Locate the cell with the specified text and output its (X, Y) center coordinate. 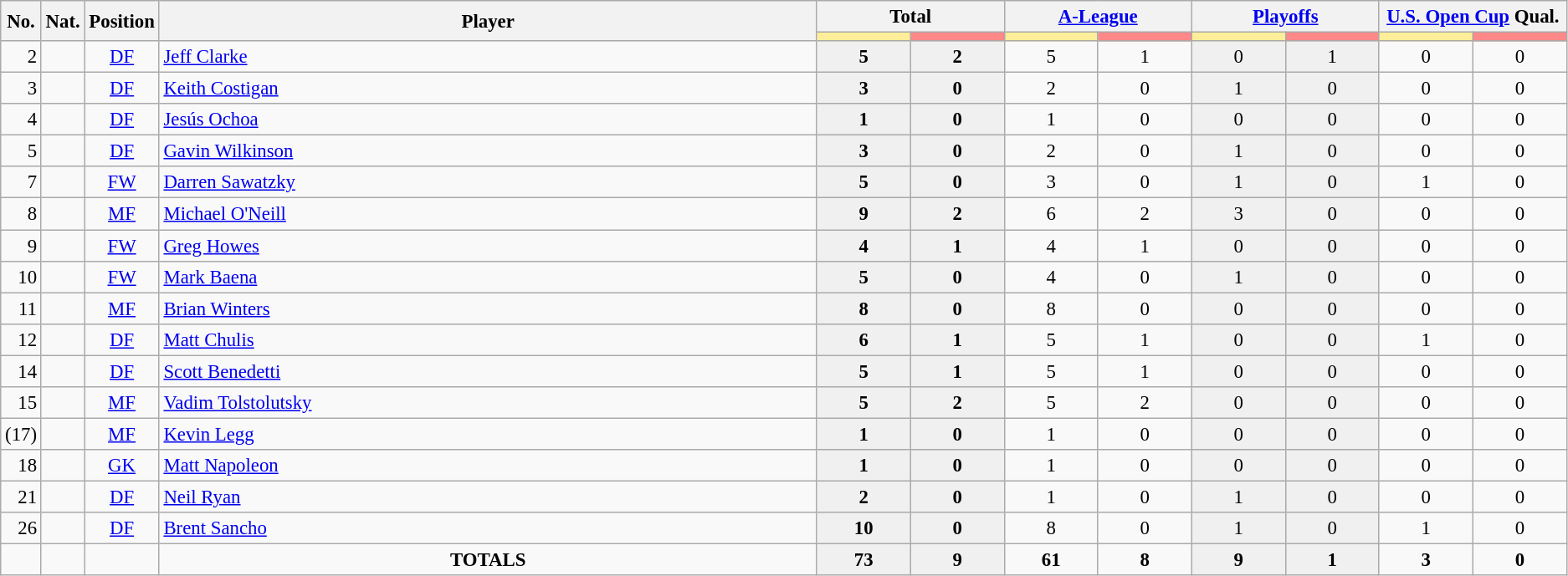
Greg Howes (488, 246)
Matt Chulis (488, 339)
(17) (22, 434)
7 (22, 183)
Brent Sancho (488, 528)
Total (910, 17)
Jeff Clarke (488, 57)
U.S. Open Cup Qual. (1473, 17)
Neil Ryan (488, 497)
Vadim Tolstolutsky (488, 403)
No. (22, 21)
Keith Costigan (488, 89)
18 (22, 466)
Nat. (63, 21)
Position (122, 21)
12 (22, 339)
73 (863, 560)
11 (22, 308)
15 (22, 403)
Kevin Legg (488, 434)
GK (122, 466)
26 (22, 528)
Mark Baena (488, 277)
14 (22, 371)
A-League (1098, 17)
Matt Napoleon (488, 466)
61 (1051, 560)
Scott Benedetti (488, 371)
Brian Winters (488, 308)
21 (22, 497)
Jesús Ochoa (488, 120)
Michael O'Neill (488, 214)
Playoffs (1285, 17)
Gavin Wilkinson (488, 151)
Player (488, 21)
TOTALS (488, 560)
Darren Sawatzky (488, 183)
